Output the (X, Y) coordinate of the center of the cell containing the given text.  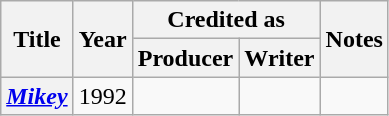
1992 (102, 96)
Credited as (226, 20)
Title (37, 39)
Writer (280, 58)
Notes (354, 39)
Year (102, 39)
Mikey (37, 96)
Producer (186, 58)
